Return (X, Y) of the center of cell containing provided text 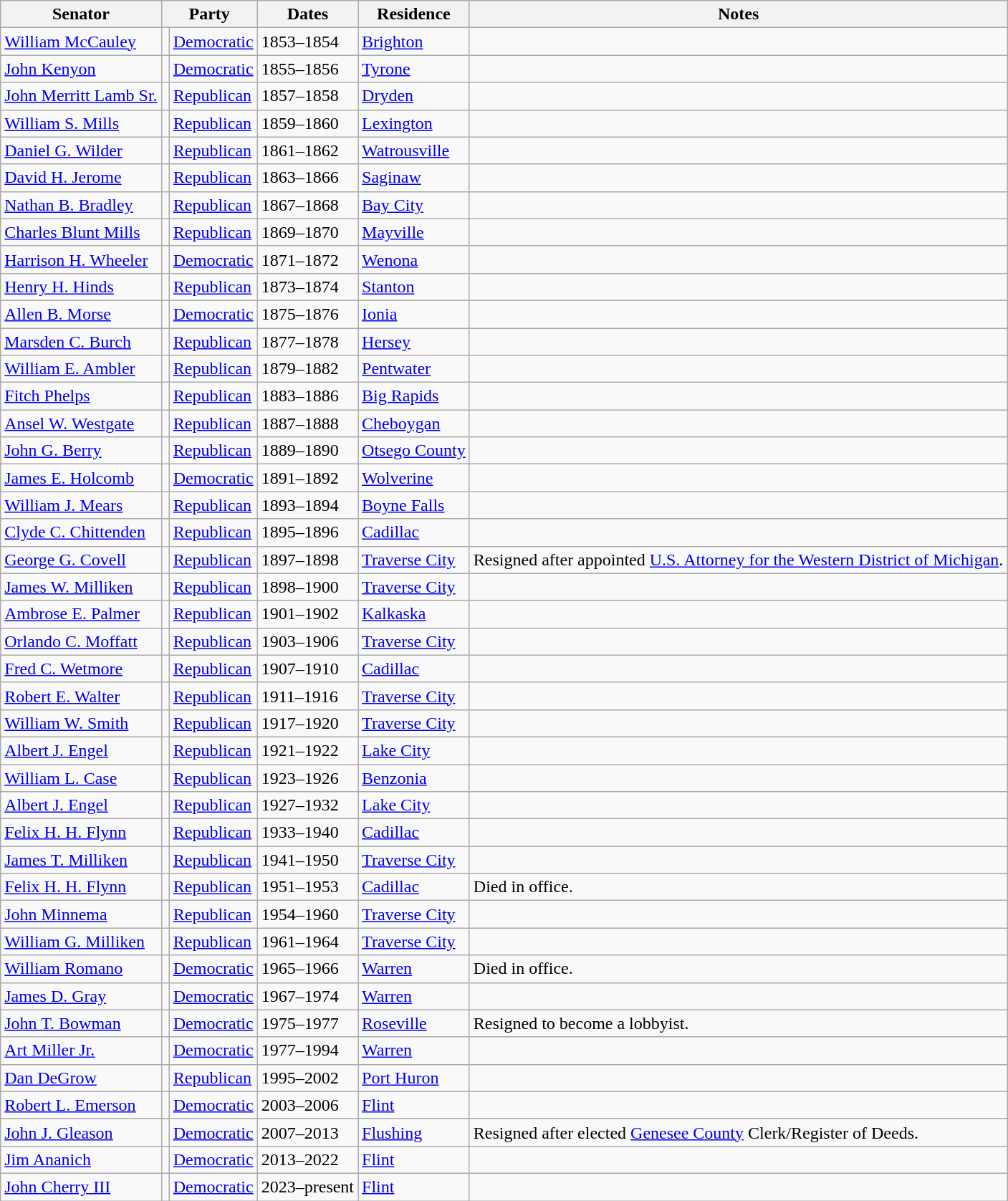
Watrousville (414, 150)
Boyne Falls (414, 505)
Stanton (414, 287)
John T. Bowman (81, 1023)
Resigned to become a lobbyist. (738, 1023)
Brighton (414, 42)
William Romano (81, 969)
Notes (738, 14)
William S. Mills (81, 123)
2007–2013 (307, 1132)
Lexington (414, 123)
Mayville (414, 232)
Otsego County (414, 451)
William G. Milliken (81, 942)
1869–1870 (307, 232)
Flushing (414, 1132)
Robert L. Emerson (81, 1105)
2003–2006 (307, 1105)
Resigned after elected Genesee County Clerk/Register of Deeds. (738, 1132)
Benzonia (414, 777)
Wolverine (414, 478)
Ambrose E. Palmer (81, 614)
George G. Covell (81, 560)
1903–1906 (307, 641)
1867–1868 (307, 205)
1877–1878 (307, 342)
1897–1898 (307, 560)
William E. Ambler (81, 369)
Nathan B. Bradley (81, 205)
Art Miller Jr. (81, 1051)
Big Rapids (414, 396)
Resigned after appointed U.S. Attorney for the Western District of Michigan. (738, 560)
Saginaw (414, 178)
Fitch Phelps (81, 396)
Tyrone (414, 69)
Pentwater (414, 369)
2023–present (307, 1187)
Roseville (414, 1023)
John Cherry III (81, 1187)
1901–1902 (307, 614)
1895–1896 (307, 532)
1941–1950 (307, 860)
1954–1960 (307, 914)
Harrison H. Wheeler (81, 259)
William L. Case (81, 777)
Hersey (414, 342)
Ionia (414, 314)
1911–1916 (307, 696)
1891–1892 (307, 478)
Orlando C. Moffatt (81, 641)
1853–1854 (307, 42)
David H. Jerome (81, 178)
1873–1874 (307, 287)
2013–2022 (307, 1159)
James D. Gray (81, 996)
Daniel G. Wilder (81, 150)
1887–1888 (307, 424)
1889–1890 (307, 451)
1975–1977 (307, 1023)
1871–1872 (307, 259)
Dates (307, 14)
William McCauley (81, 42)
1898–1900 (307, 587)
1917–1920 (307, 723)
William J. Mears (81, 505)
Dan DeGrow (81, 1078)
1923–1926 (307, 777)
1875–1876 (307, 314)
1893–1894 (307, 505)
James W. Milliken (81, 587)
1961–1964 (307, 942)
Senator (81, 14)
1933–1940 (307, 833)
1921–1922 (307, 750)
Jim Ananich (81, 1159)
1859–1860 (307, 123)
Party (209, 14)
John Kenyon (81, 69)
Dryden (414, 96)
1951–1953 (307, 887)
1977–1994 (307, 1051)
Allen B. Morse (81, 314)
Charles Blunt Mills (81, 232)
Henry H. Hinds (81, 287)
William W. Smith (81, 723)
Residence (414, 14)
1861–1862 (307, 150)
Clyde C. Chittenden (81, 532)
1927–1932 (307, 805)
1995–2002 (307, 1078)
James T. Milliken (81, 860)
1907–1910 (307, 669)
Ansel W. Westgate (81, 424)
Kalkaska (414, 614)
1857–1858 (307, 96)
James E. Holcomb (81, 478)
Robert E. Walter (81, 696)
1967–1974 (307, 996)
Marsden C. Burch (81, 342)
1863–1866 (307, 178)
1879–1882 (307, 369)
Wenona (414, 259)
1855–1856 (307, 69)
1965–1966 (307, 969)
John G. Berry (81, 451)
John Minnema (81, 914)
John J. Gleason (81, 1132)
Port Huron (414, 1078)
John Merritt Lamb Sr. (81, 96)
Cheboygan (414, 424)
Bay City (414, 205)
1883–1886 (307, 396)
Fred C. Wetmore (81, 669)
